Return the (X, Y) coordinate for the center point of the cell that contains the specified text.  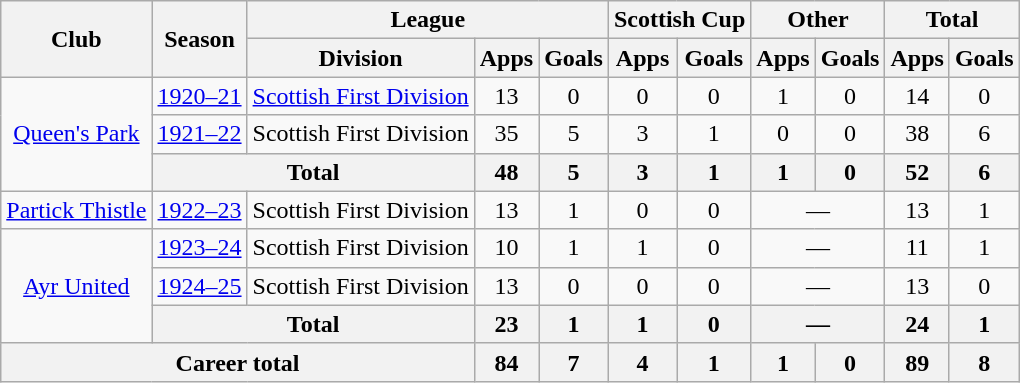
Season (200, 39)
24 (917, 324)
84 (506, 362)
Ayr United (76, 286)
7 (574, 362)
48 (506, 172)
1920–21 (200, 96)
1924–25 (200, 286)
Other (818, 20)
35 (506, 134)
Queen's Park (76, 134)
1921–22 (200, 134)
Partick Thistle (76, 210)
League (428, 20)
23 (506, 324)
38 (917, 134)
10 (506, 248)
89 (917, 362)
1923–24 (200, 248)
Division (360, 58)
52 (917, 172)
14 (917, 96)
Club (76, 39)
8 (984, 362)
11 (917, 248)
Career total (238, 362)
Scottish Cup (679, 20)
4 (642, 362)
1922–23 (200, 210)
